For the text-containing cell, return its midpoint in (x, y) coordinate format. 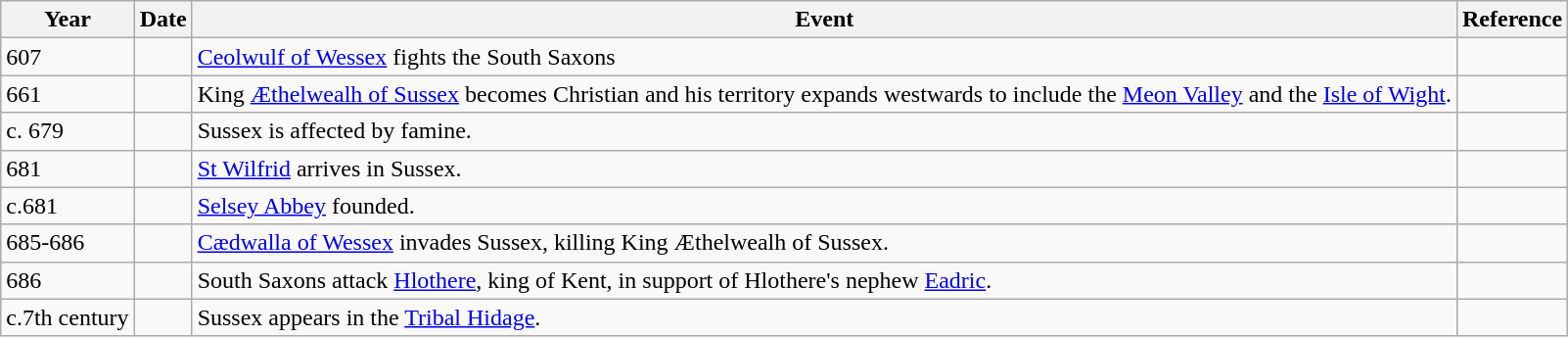
Cædwalla of Wessex invades Sussex, killing King Æthelwealh of Sussex. (824, 243)
686 (68, 280)
St Wilfrid arrives in Sussex. (824, 168)
Date (162, 20)
607 (68, 57)
Ceolwulf of Wessex fights the South Saxons (824, 57)
c.7th century (68, 317)
South Saxons attack Hlothere, king of Kent, in support of Hlothere's nephew Eadric. (824, 280)
King Æthelwealh of Sussex becomes Christian and his territory expands westwards to include the Meon Valley and the Isle of Wight. (824, 94)
Reference (1511, 20)
Selsey Abbey founded. (824, 206)
Year (68, 20)
Sussex appears in the Tribal Hidage. (824, 317)
c.681 (68, 206)
Event (824, 20)
661 (68, 94)
c. 679 (68, 131)
681 (68, 168)
Sussex is affected by famine. (824, 131)
685-686 (68, 243)
